Detect which cell encompasses the target text, then output its (X, Y) center coordinate. 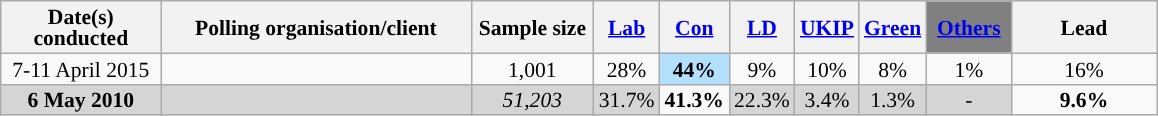
Date(s)conducted (81, 27)
Polling organisation/client (316, 27)
51,203 (532, 100)
1,001 (532, 68)
Con (694, 27)
1% (968, 68)
22.3% (762, 100)
UKIP (827, 27)
16% (1084, 68)
28% (627, 68)
- (968, 100)
3.4% (827, 100)
Lab (627, 27)
Green (892, 27)
44% (694, 68)
7-11 April 2015 (81, 68)
Lead (1084, 27)
10% (827, 68)
Sample size (532, 27)
6 May 2010 (81, 100)
Others (968, 27)
31.7% (627, 100)
1.3% (892, 100)
9% (762, 68)
8% (892, 68)
41.3% (694, 100)
LD (762, 27)
9.6% (1084, 100)
